Capture the cell that displays the provided text and extract its (X, Y) central coordinate. 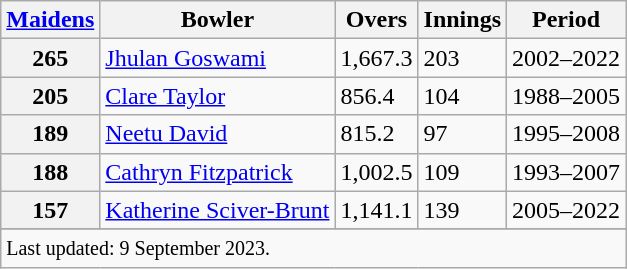
139 (462, 210)
205 (50, 96)
2005–2022 (566, 210)
Katherine Sciver-Brunt (218, 210)
1995–2008 (566, 134)
2002–2022 (566, 58)
Overs (376, 20)
Cathryn Fitzpatrick (218, 172)
Bowler (218, 20)
Jhulan Goswami (218, 58)
1,141.1 (376, 210)
188 (50, 172)
815.2 (376, 134)
109 (462, 172)
189 (50, 134)
1,667.3 (376, 58)
203 (462, 58)
Maidens (50, 20)
Innings (462, 20)
856.4 (376, 96)
265 (50, 58)
Clare Taylor (218, 96)
104 (462, 96)
Last updated: 9 September 2023. (314, 248)
97 (462, 134)
Neetu David (218, 134)
1,002.5 (376, 172)
1988–2005 (566, 96)
157 (50, 210)
Period (566, 20)
1993–2007 (566, 172)
